Identify which cell holds the provided text, then report its (x, y) central coordinate. 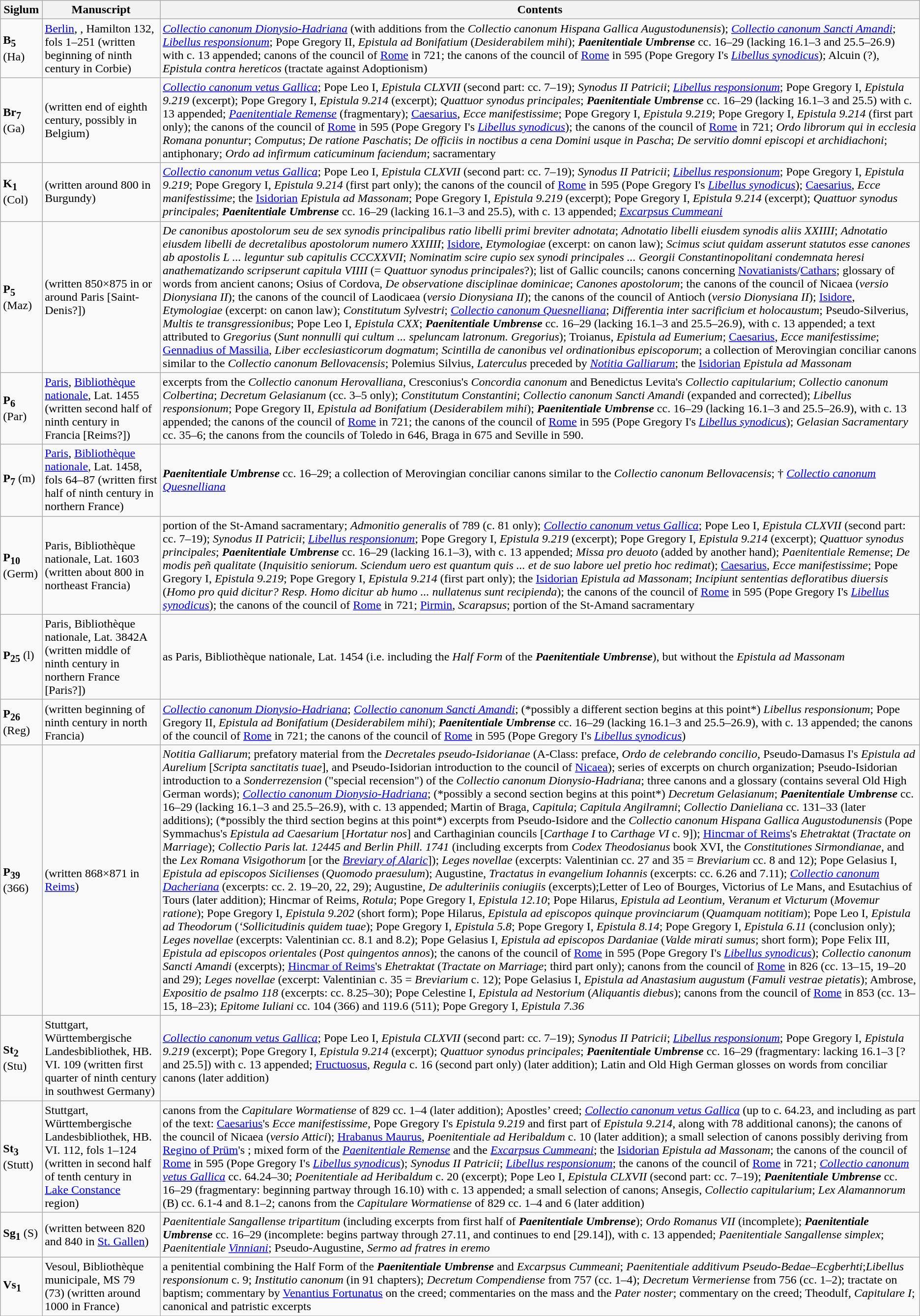
St3 (Stutt) (22, 1157)
(written end of eighth century, possibly in Belgium) (101, 120)
as Paris, Bibliothèque nationale, Lat. 1454 (i.e. including the Half Form of the Paenitentiale Umbrense), but without the Epistula ad Massonam (540, 657)
(written around 800 in Burgundy) (101, 192)
Berlin, , Hamilton 132, fols 1–251 (written beginning of ninth century in Corbie) (101, 48)
Paris, Bibliothèque nationale, Lat. 1603 (written about 800 in northeast Francia) (101, 565)
Vesoul, Bibliothèque municipale, MS 79 (73) (written around 1000 in France) (101, 1287)
Stuttgart, Württembergische Landesbibliothek, HB. VI. 112, fols 1–124 (written in second half of tenth century in Lake Constance region) (101, 1157)
Siglum (22, 10)
Sg1 (S) (22, 1235)
P39 (366) (22, 880)
P25 (l) (22, 657)
Paris, Bibliothèque nationale, Lat. 3842A (written middle of ninth century in northern France [Paris?]) (101, 657)
(written beginning of ninth century in north Francia) (101, 722)
Paris, Bibliothèque nationale, Lat. 1458, fols 64–87 (written first half of ninth century in northern France) (101, 480)
B5 (Ha) (22, 48)
P6 (Par) (22, 408)
P5 (Maz) (22, 297)
P10 (Germ) (22, 565)
Stuttgart, Württembergische Landesbibliothek, HB. VI. 109 (written first quarter of ninth century in southwest Germany) (101, 1058)
K1 (Col) (22, 192)
(written 868×871 in Reims) (101, 880)
Vs1 (22, 1287)
Paris, Bibliothèque nationale, Lat. 1455 (written second half of ninth century in Francia [Reims?]) (101, 408)
(written 850×875 in or around Paris [Saint-Denis?]) (101, 297)
Br7 (Ga) (22, 120)
P7 (m) (22, 480)
(written between 820 and 840 in St. Gallen) (101, 1235)
St2 (Stu) (22, 1058)
P26 (Reg) (22, 722)
Manuscript (101, 10)
Contents (540, 10)
